Return the (X, Y) coordinate for the center point of the cell that contains the specified text.  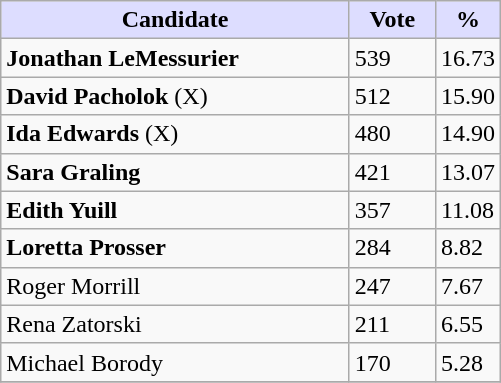
480 (392, 134)
Loretta Prosser (176, 248)
David Pacholok (X) (176, 96)
5.28 (468, 362)
211 (392, 324)
Rena Zatorski (176, 324)
Candidate (176, 20)
170 (392, 362)
357 (392, 210)
% (468, 20)
Michael Borody (176, 362)
Vote (392, 20)
512 (392, 96)
8.82 (468, 248)
11.08 (468, 210)
7.67 (468, 286)
14.90 (468, 134)
Roger Morrill (176, 286)
15.90 (468, 96)
Jonathan LeMessurier (176, 58)
13.07 (468, 172)
421 (392, 172)
Ida Edwards (X) (176, 134)
6.55 (468, 324)
Edith Yuill (176, 210)
247 (392, 286)
16.73 (468, 58)
539 (392, 58)
Sara Graling (176, 172)
284 (392, 248)
